Identify which cell holds the provided text, then report its [x, y] central coordinate. 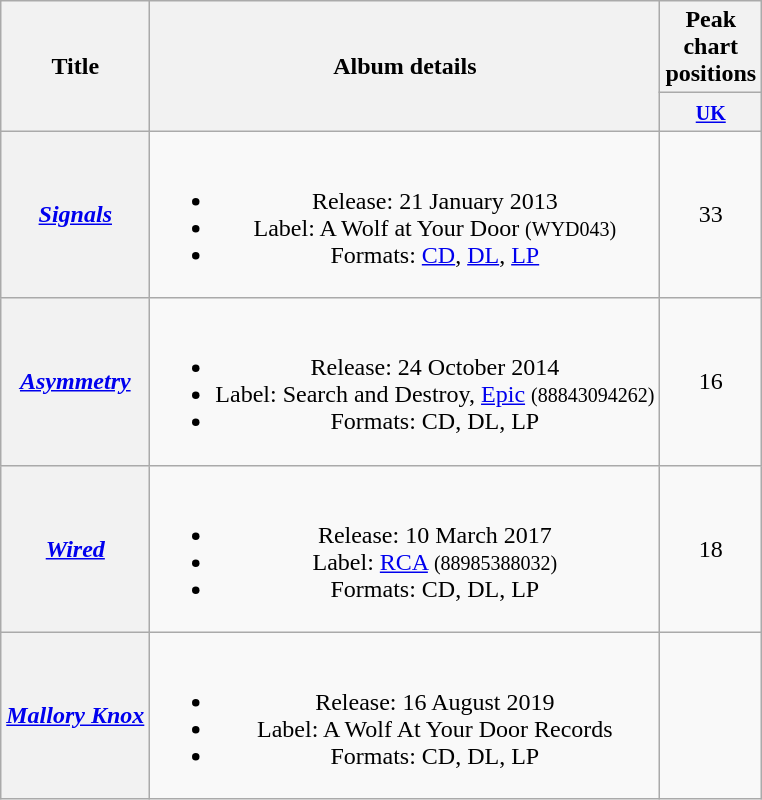
Release: 16 August 2019Label: A Wolf At Your Door RecordsFormats: CD, DL, LP [405, 716]
Peak chartpositions [711, 47]
Mallory Knox [76, 716]
Release: 10 March 2017Label: RCA (88985388032)Formats: CD, DL, LP [405, 548]
33 [711, 214]
Title [76, 66]
Album details [405, 66]
Wired [76, 548]
16 [711, 382]
18 [711, 548]
Asymmetry [76, 382]
Signals [76, 214]
Release: 24 October 2014Label: Search and Destroy, Epic (88843094262)Formats: CD, DL, LP [405, 382]
Release: 21 January 2013Label: A Wolf at Your Door (WYD043)Formats: CD, DL, LP [405, 214]
UK [711, 112]
